Locate the cell with the specified text and output its (X, Y) center coordinate. 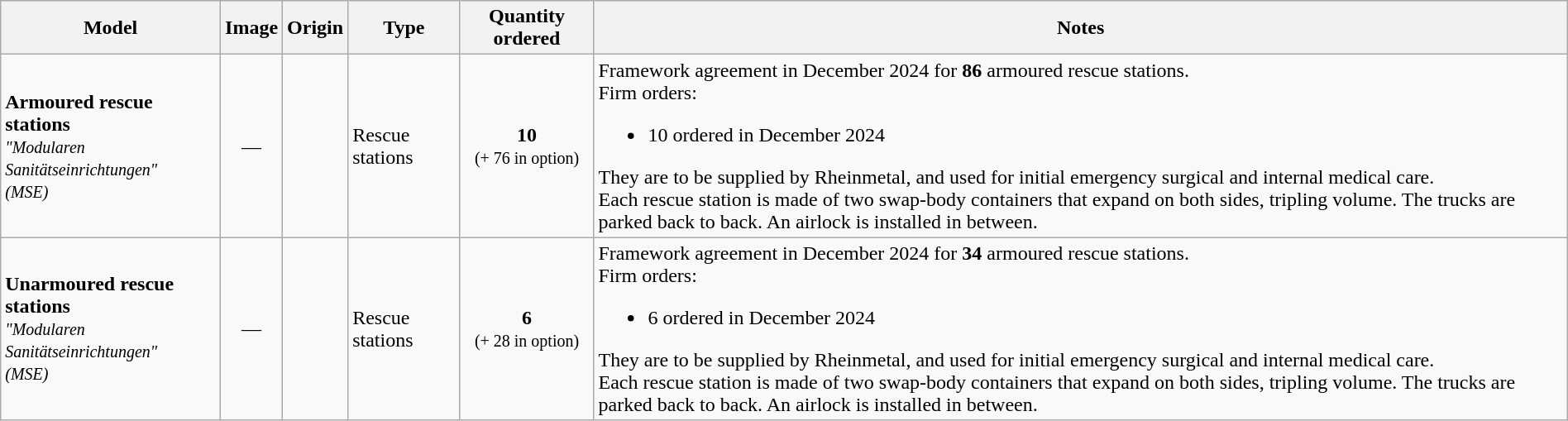
10(+ 76 in option) (527, 146)
6(+ 28 in option) (527, 329)
Type (404, 28)
Model (111, 28)
Image (251, 28)
Quantity ordered (527, 28)
Origin (316, 28)
Unarmoured rescue stations"Modularen Sanitätseinrichtungen"(MSE) (111, 329)
Armoured rescue stations"Modularen Sanitätseinrichtungen"(MSE) (111, 146)
Notes (1080, 28)
